From the cell containing the given text, extract its center point as (X, Y) coordinate. 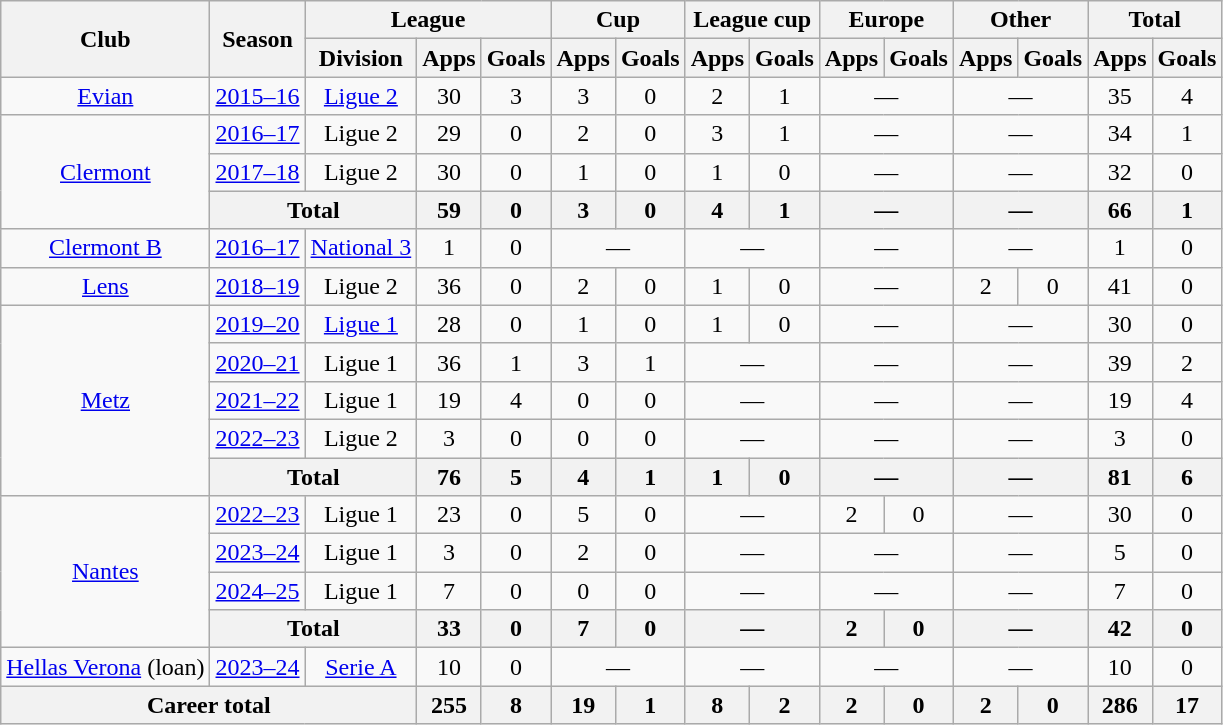
Nantes (106, 572)
Clermont B (106, 248)
Europe (886, 20)
Lens (106, 286)
2024–25 (258, 591)
29 (449, 134)
32 (1120, 172)
66 (1120, 210)
2020–21 (258, 362)
Hellas Verona (loan) (106, 667)
17 (1187, 705)
23 (449, 515)
59 (449, 210)
76 (449, 477)
Season (258, 39)
Clermont (106, 172)
34 (1120, 134)
Metz (106, 400)
Career total (209, 705)
42 (1120, 629)
2018–19 (258, 286)
2021–22 (258, 400)
National 3 (361, 248)
6 (1187, 477)
255 (449, 705)
28 (449, 324)
2017–18 (258, 172)
Serie A (361, 667)
33 (449, 629)
41 (1120, 286)
2019–20 (258, 324)
Cup (618, 20)
Club (106, 39)
35 (1120, 96)
81 (1120, 477)
39 (1120, 362)
2015–16 (258, 96)
286 (1120, 705)
League (428, 20)
Evian (106, 96)
Other (1020, 20)
Division (361, 58)
League cup (752, 20)
